Search for the cell housing the specified text and yield its (X, Y) center coordinate. 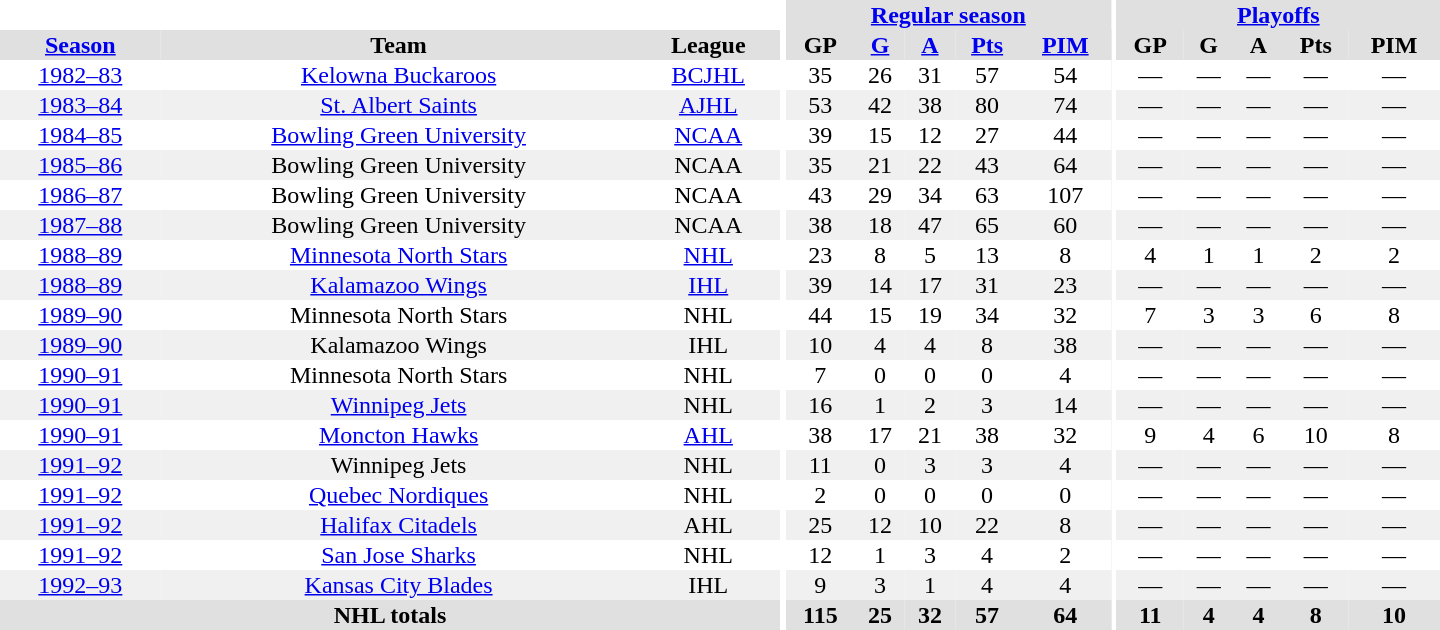
Halifax Citadels (399, 525)
80 (988, 105)
60 (1065, 225)
Season (80, 45)
29 (880, 195)
47 (930, 225)
1987–88 (80, 225)
AJHL (708, 105)
Regular season (949, 15)
NHL totals (390, 615)
63 (988, 195)
74 (1065, 105)
Quebec Nordiques (399, 495)
16 (821, 405)
27 (988, 135)
Moncton Hawks (399, 435)
1986–87 (80, 195)
26 (880, 75)
San Jose Sharks (399, 555)
5 (930, 255)
League (708, 45)
Team (399, 45)
53 (821, 105)
St. Albert Saints (399, 105)
54 (1065, 75)
Kelowna Buckaroos (399, 75)
1985–86 (80, 165)
BCJHL (708, 75)
42 (880, 105)
107 (1065, 195)
1983–84 (80, 105)
1984–85 (80, 135)
115 (821, 615)
Kansas City Blades (399, 585)
1982–83 (80, 75)
1992–93 (80, 585)
13 (988, 255)
65 (988, 225)
Playoffs (1278, 15)
19 (930, 315)
18 (880, 225)
